Determine the [X, Y] coordinate at the center of the cell enclosing the given text.  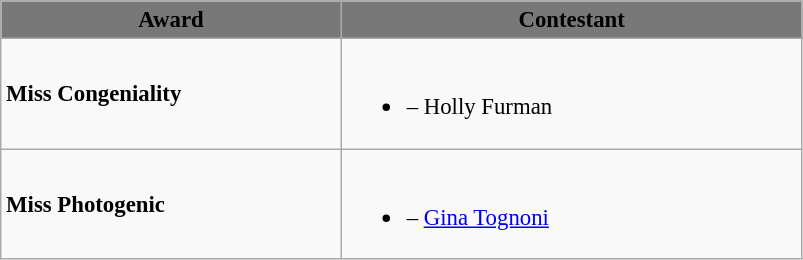
Miss Photogenic [172, 204]
Miss Congeniality [172, 94]
– Holly Furman [572, 94]
Contestant [572, 20]
Award [172, 20]
– Gina Tognoni [572, 204]
